Detect which cell encompasses the target text, then output its [X, Y] center coordinate. 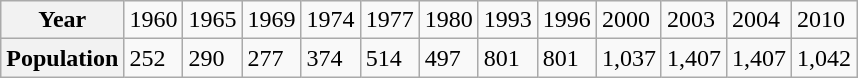
1,042 [824, 58]
497 [448, 58]
2004 [758, 20]
1996 [566, 20]
1969 [272, 20]
2010 [824, 20]
1974 [330, 20]
1977 [390, 20]
290 [212, 58]
277 [272, 58]
1,037 [628, 58]
1965 [212, 20]
2000 [628, 20]
Population [62, 58]
2003 [694, 20]
Year [62, 20]
514 [390, 58]
374 [330, 58]
252 [154, 58]
1980 [448, 20]
1960 [154, 20]
1993 [508, 20]
